Capture the cell that displays the provided text and extract its (X, Y) central coordinate. 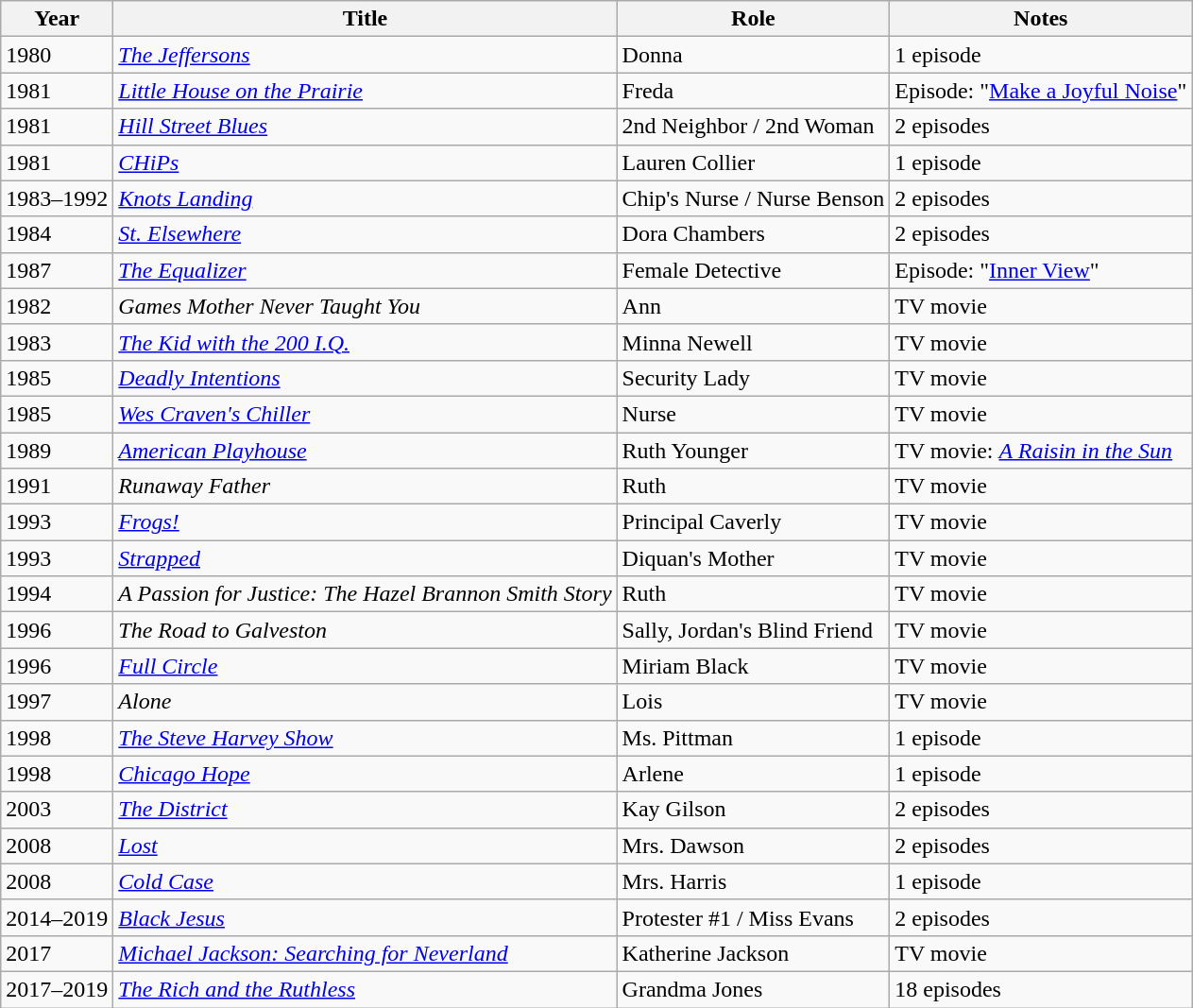
A Passion for Justice: The Hazel Brannon Smith Story (365, 594)
Title (365, 19)
Principal Caverly (754, 522)
1983–1992 (57, 198)
18 episodes (1041, 989)
2nd Neighbor / 2nd Woman (754, 127)
Mrs. Harris (754, 881)
Chip's Nurse / Nurse Benson (754, 198)
Lauren Collier (754, 162)
Ruth Younger (754, 451)
Freda (754, 91)
Miriam Black (754, 666)
1997 (57, 702)
Episode: "Make a Joyful Noise" (1041, 91)
The Kid with the 200 I.Q. (365, 342)
The Rich and the Ruthless (365, 989)
Alone (365, 702)
The Road to Galveston (365, 630)
Nurse (754, 414)
Episode: "Inner View" (1041, 270)
1980 (57, 55)
Runaway Father (365, 487)
Wes Craven's Chiller (365, 414)
Black Jesus (365, 917)
Games Mother Never Taught You (365, 306)
St. Elsewhere (365, 234)
Hill Street Blues (365, 127)
Protester #1 / Miss Evans (754, 917)
Arlene (754, 774)
Security Lady (754, 378)
1994 (57, 594)
TV movie: A Raisin in the Sun (1041, 451)
Strapped (365, 558)
Little House on the Prairie (365, 91)
CHiPs (365, 162)
2017–2019 (57, 989)
Lois (754, 702)
Dora Chambers (754, 234)
Michael Jackson: Searching for Neverland (365, 953)
2017 (57, 953)
The Jeffersons (365, 55)
1983 (57, 342)
1984 (57, 234)
Kay Gilson (754, 810)
Diquan's Mother (754, 558)
1982 (57, 306)
Mrs. Dawson (754, 846)
Grandma Jones (754, 989)
The Steve Harvey Show (365, 738)
Frogs! (365, 522)
Donna (754, 55)
Full Circle (365, 666)
The Equalizer (365, 270)
The District (365, 810)
Role (754, 19)
Ms. Pittman (754, 738)
2003 (57, 810)
Year (57, 19)
Knots Landing (365, 198)
American Playhouse (365, 451)
Minna Newell (754, 342)
Katherine Jackson (754, 953)
1987 (57, 270)
Female Detective (754, 270)
1991 (57, 487)
Chicago Hope (365, 774)
Notes (1041, 19)
Ann (754, 306)
Lost (365, 846)
2014–2019 (57, 917)
1989 (57, 451)
Cold Case (365, 881)
Deadly Intentions (365, 378)
Sally, Jordan's Blind Friend (754, 630)
